Locate the cell with the specified text and output its [x, y] center coordinate. 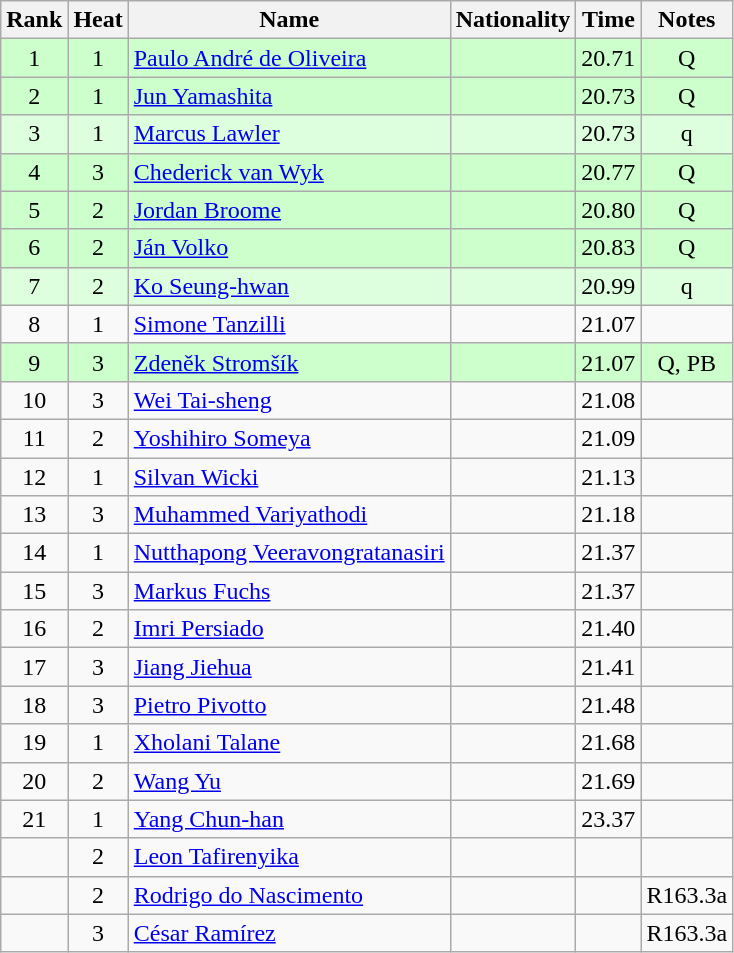
21.69 [608, 781]
Imri Persiado [289, 629]
13 [34, 515]
Marcus Lawler [289, 134]
Silvan Wicki [289, 477]
20.71 [608, 58]
21 [34, 819]
Nutthapong Veeravongratanasiri [289, 553]
Rank [34, 20]
20.80 [608, 210]
9 [34, 362]
Nationality [513, 20]
4 [34, 172]
20.77 [608, 172]
12 [34, 477]
Simone Tanzilli [289, 324]
Jiang Jiehua [289, 667]
21.08 [608, 400]
18 [34, 705]
14 [34, 553]
21.68 [608, 743]
Yoshihiro Someya [289, 438]
Ko Seung-hwan [289, 286]
11 [34, 438]
17 [34, 667]
Zdeněk Stromšík [289, 362]
21.48 [608, 705]
19 [34, 743]
César Ramírez [289, 933]
7 [34, 286]
20.83 [608, 248]
5 [34, 210]
Muhammed Variyathodi [289, 515]
Wang Yu [289, 781]
Wei Tai-sheng [289, 400]
20.99 [608, 286]
21.40 [608, 629]
Xholani Talane [289, 743]
Name [289, 20]
8 [34, 324]
20 [34, 781]
Yang Chun-han [289, 819]
21.18 [608, 515]
Time [608, 20]
16 [34, 629]
Notes [687, 20]
10 [34, 400]
21.09 [608, 438]
Q, PB [687, 362]
15 [34, 591]
Rodrigo do Nascimento [289, 895]
Markus Fuchs [289, 591]
Jun Yamashita [289, 96]
6 [34, 248]
Pietro Pivotto [289, 705]
Heat [98, 20]
Jordan Broome [289, 210]
Ján Volko [289, 248]
Chederick van Wyk [289, 172]
Leon Tafirenyika [289, 857]
Paulo André de Oliveira [289, 58]
21.41 [608, 667]
21.13 [608, 477]
23.37 [608, 819]
